Pinpoint the cell where the given text exists, returning its (x, y) midpoint coordinate. 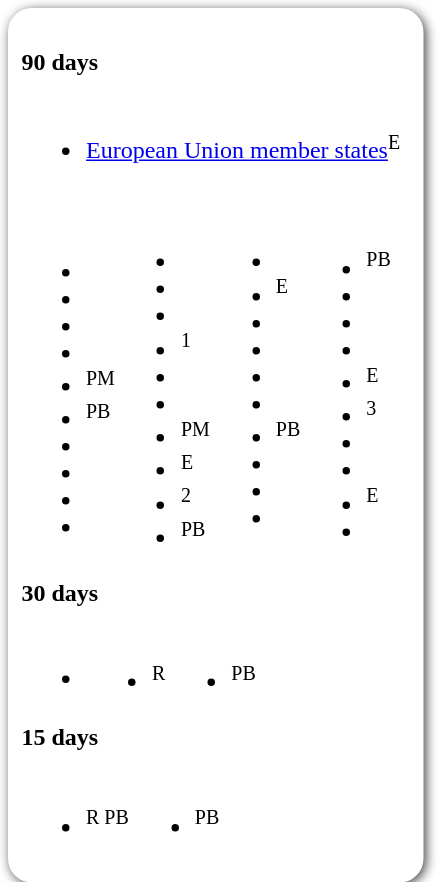
1PME2PB (165, 386)
R (128, 664)
90 days European Union member statesE PMPB 1PME2PB EPB PBE3E 30 days R PB 15 days R PB PB (216, 445)
R PB (77, 810)
EPB (258, 386)
PBE3E (348, 386)
European Union member statesE (212, 134)
PMPB (70, 386)
